Return the [X, Y] coordinate for the center point of the cell that contains the specified text.  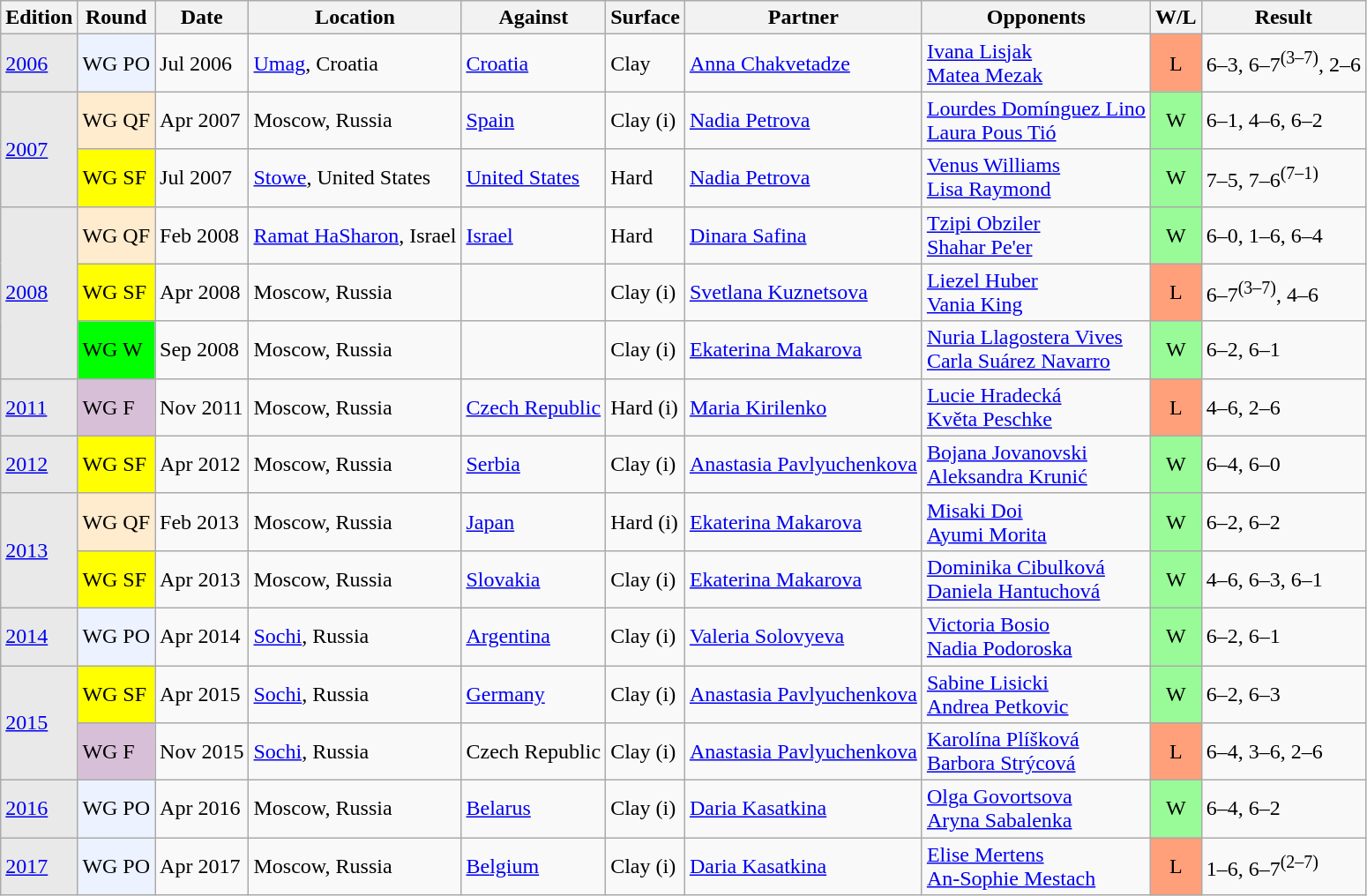
Lucie Hradecká Květa Peschke [1035, 407]
Belgium [534, 866]
Location [355, 18]
Jul 2006 [202, 63]
Germany [534, 693]
Valeria Solovyeva [803, 637]
Apr 2017 [202, 866]
Edition [39, 18]
Apr 2007 [202, 120]
Nov 2011 [202, 407]
6–2, 6–2 [1283, 522]
2008 [39, 293]
Elise Mertens An-Sophie Mestach [1035, 866]
Svetlana Kuznetsova [803, 293]
4–6, 6–3, 6–1 [1283, 579]
Apr 2015 [202, 693]
6–7(3–7), 4–6 [1283, 293]
United States [534, 178]
Sabine Lisicki Andrea Petkovic [1035, 693]
2013 [39, 550]
Partner [803, 18]
2012 [39, 464]
Misaki Doi Ayumi Morita [1035, 522]
Against [534, 18]
Apr 2012 [202, 464]
Opponents [1035, 18]
Feb 2013 [202, 522]
6–0, 1–6, 6–4 [1283, 235]
Result [1283, 18]
2017 [39, 866]
Victoria Bosio Nadia Podoroska [1035, 637]
Serbia [534, 464]
Bojana Jovanovski Aleksandra Krunić [1035, 464]
Slovakia [534, 579]
6–4, 6–0 [1283, 464]
Belarus [534, 810]
2007 [39, 149]
2011 [39, 407]
Nuria Llagostera Vives Carla Suárez Navarro [1035, 349]
Clay [646, 63]
WG W [116, 349]
Apr 2016 [202, 810]
4–6, 2–6 [1283, 407]
Feb 2008 [202, 235]
6–1, 4–6, 6–2 [1283, 120]
Liezel Huber Vania King [1035, 293]
Ramat HaSharon, Israel [355, 235]
W/L [1176, 18]
Apr 2008 [202, 293]
Spain [534, 120]
Anna Chakvetadze [803, 63]
Venus Williams Lisa Raymond [1035, 178]
Tzipi Obziler Shahar Pe'er [1035, 235]
Umag, Croatia [355, 63]
Round [116, 18]
6–4, 6–2 [1283, 810]
2016 [39, 810]
6–4, 3–6, 2–6 [1283, 751]
Apr 2014 [202, 637]
Olga Govortsova Aryna Sabalenka [1035, 810]
Date [202, 18]
Croatia [534, 63]
6–2, 6–3 [1283, 693]
2015 [39, 722]
Karolína Plíšková Barbora Strýcová [1035, 751]
Dinara Safina [803, 235]
6–3, 6–7(3–7), 2–6 [1283, 63]
Israel [534, 235]
Dominika Cibulková Daniela Hantuchová [1035, 579]
2006 [39, 63]
2014 [39, 637]
Apr 2013 [202, 579]
7–5, 7–6(7–1) [1283, 178]
Ivana Lisjak Matea Mezak [1035, 63]
1–6, 6–7(2–7) [1283, 866]
Maria Kirilenko [803, 407]
Jul 2007 [202, 178]
Argentina [534, 637]
Japan [534, 522]
Lourdes Domínguez Lino Laura Pous Tió [1035, 120]
Surface [646, 18]
Nov 2015 [202, 751]
Stowe, United States [355, 178]
Sep 2008 [202, 349]
